Locate the cell with the specified text and output its [x, y] center coordinate. 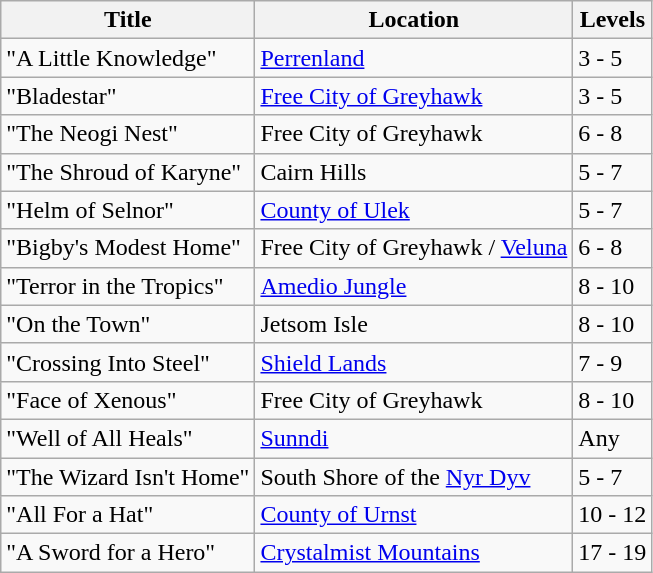
Crystalmist Mountains [414, 553]
County of Ulek [414, 210]
Sunndi [414, 438]
7 - 9 [612, 362]
"A Little Knowledge" [128, 58]
"All For a Hat" [128, 515]
"Bladestar" [128, 96]
"Crossing Into Steel" [128, 362]
17 - 19 [612, 553]
Shield Lands [414, 362]
County of Urnst [414, 515]
"Well of All Heals" [128, 438]
Amedio Jungle [414, 286]
"The Wizard Isn't Home" [128, 477]
"The Neogi Nest" [128, 134]
"On the Town" [128, 324]
"Face of Xenous" [128, 400]
Cairn Hills [414, 172]
"Terror in the Tropics" [128, 286]
"The Shroud of Karyne" [128, 172]
10 - 12 [612, 515]
"Bigby's Modest Home" [128, 248]
"A Sword for a Hero" [128, 553]
Jetsom Isle [414, 324]
Title [128, 20]
Free City of Greyhawk / Veluna [414, 248]
"Helm of Selnor" [128, 210]
Levels [612, 20]
South Shore of the Nyr Dyv [414, 477]
Any [612, 438]
Perrenland [414, 58]
Location [414, 20]
